Output the (x, y) coordinate of the center of the cell containing the given text.  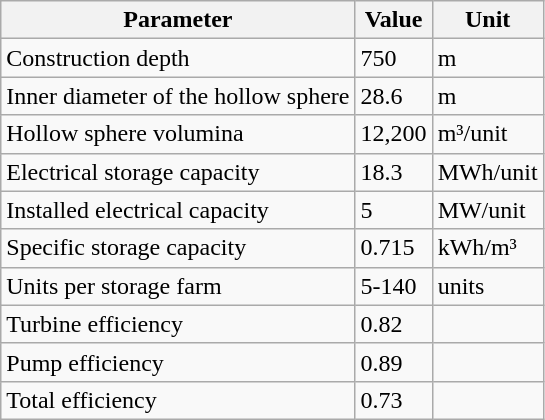
units (488, 286)
Specific storage capacity (178, 248)
Unit (488, 20)
0.89 (394, 362)
MW/unit (488, 210)
Installed electrical capacity (178, 210)
28.6 (394, 96)
Inner diameter of the hollow sphere (178, 96)
5 (394, 210)
Value (394, 20)
Total efficiency (178, 400)
0.73 (394, 400)
kWh/m³ (488, 248)
750 (394, 58)
5-140 (394, 286)
Pump efficiency (178, 362)
MWh/unit (488, 172)
0.715 (394, 248)
Parameter (178, 20)
m³/unit (488, 134)
Construction depth (178, 58)
12,200 (394, 134)
Hollow sphere volumina (178, 134)
Turbine efficiency (178, 324)
Units per storage farm (178, 286)
0.82 (394, 324)
18.3 (394, 172)
Electrical storage capacity (178, 172)
